Provide the (x, y) coordinate of the cell's center where the given text is located.  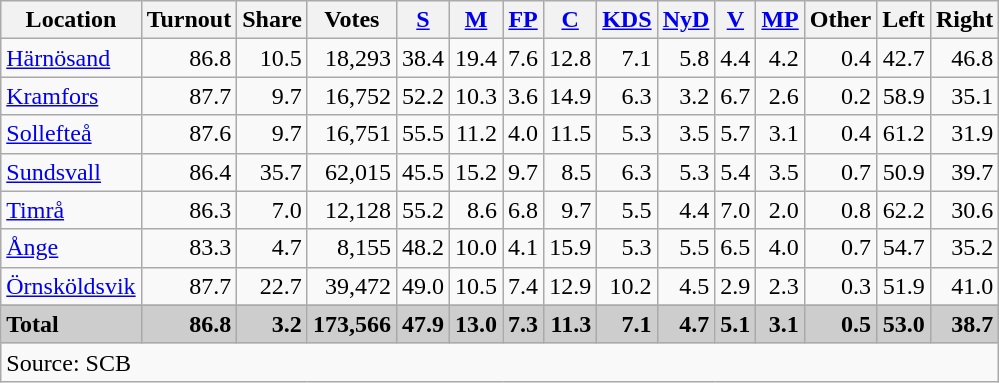
50.9 (904, 172)
62,015 (352, 172)
Sundsvall (71, 172)
0.2 (840, 96)
7.3 (524, 324)
87.6 (189, 134)
54.7 (904, 248)
Right (964, 20)
62.2 (904, 210)
18,293 (352, 58)
15.9 (570, 248)
7.6 (524, 58)
38.4 (422, 58)
35.1 (964, 96)
Location (71, 20)
Härnösand (71, 58)
38.7 (964, 324)
52.2 (422, 96)
4.1 (524, 248)
12.9 (570, 286)
M (476, 20)
Turnout (189, 20)
5.8 (686, 58)
16,751 (352, 134)
4.2 (780, 58)
39.7 (964, 172)
55.2 (422, 210)
Timrå (71, 210)
5.7 (736, 134)
2.3 (780, 286)
Ånge (71, 248)
S (422, 20)
V (736, 20)
61.2 (904, 134)
2.9 (736, 286)
Source: SCB (500, 362)
6.5 (736, 248)
5.1 (736, 324)
8.6 (476, 210)
4.5 (686, 286)
C (570, 20)
0.3 (840, 286)
6.7 (736, 96)
Örnsköldsvik (71, 286)
45.5 (422, 172)
3.6 (524, 96)
NyD (686, 20)
35.7 (272, 172)
5.4 (736, 172)
8.5 (570, 172)
FP (524, 20)
KDS (627, 20)
42.7 (904, 58)
86.4 (189, 172)
53.0 (904, 324)
2.0 (780, 210)
Votes (352, 20)
7.4 (524, 286)
Other (840, 20)
41.0 (964, 286)
10.0 (476, 248)
15.2 (476, 172)
Total (71, 324)
10.2 (627, 286)
46.8 (964, 58)
30.6 (964, 210)
173,566 (352, 324)
8,155 (352, 248)
0.5 (840, 324)
11.3 (570, 324)
2.6 (780, 96)
35.2 (964, 248)
83.3 (189, 248)
19.4 (476, 58)
11.2 (476, 134)
49.0 (422, 286)
Left (904, 20)
Sollefteå (71, 134)
12,128 (352, 210)
16,752 (352, 96)
0.8 (840, 210)
31.9 (964, 134)
14.9 (570, 96)
Share (272, 20)
MP (780, 20)
11.5 (570, 134)
58.9 (904, 96)
39,472 (352, 286)
51.9 (904, 286)
22.7 (272, 286)
13.0 (476, 324)
86.3 (189, 210)
12.8 (570, 58)
6.8 (524, 210)
10.3 (476, 96)
Kramfors (71, 96)
55.5 (422, 134)
48.2 (422, 248)
47.9 (422, 324)
